Return the [x, y] coordinate for the center point of the cell that contains the specified text.  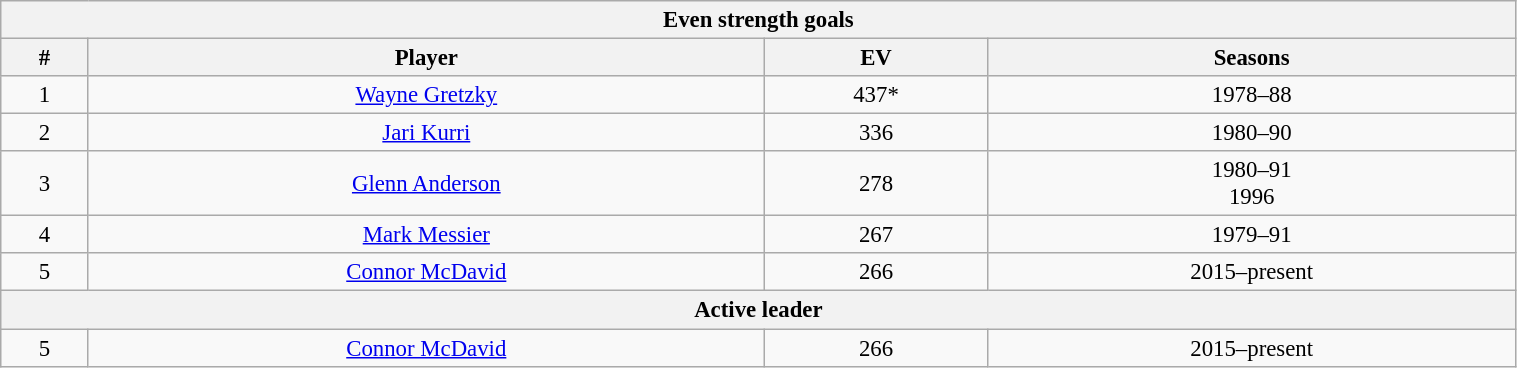
# [44, 58]
Player [426, 58]
1980–90 [1252, 133]
Glenn Anderson [426, 184]
267 [876, 235]
336 [876, 133]
Mark Messier [426, 235]
Wayne Gretzky [426, 95]
Jari Kurri [426, 133]
EV [876, 58]
1980–911996 [1252, 184]
3 [44, 184]
2 [44, 133]
1 [44, 95]
437* [876, 95]
Active leader [758, 310]
1979–91 [1252, 235]
Even strength goals [758, 20]
1978–88 [1252, 95]
Seasons [1252, 58]
4 [44, 235]
278 [876, 184]
